Extract the [x, y] coordinate from the center of the cell holding the provided text.  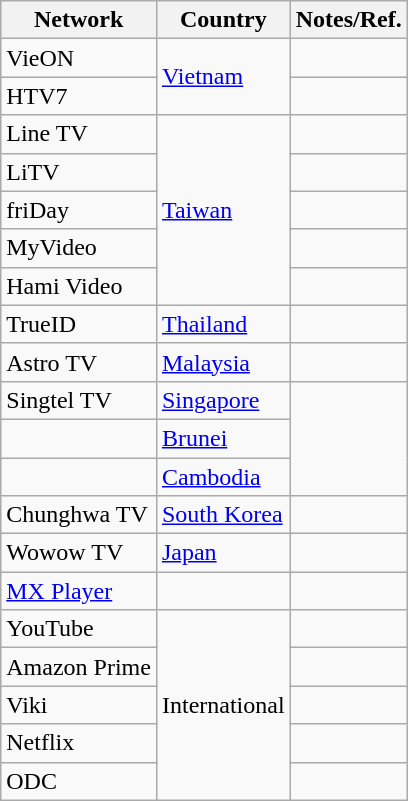
Japan [223, 553]
Brunei [223, 438]
Singapore [223, 400]
Line TV [79, 134]
friDay [79, 210]
Singtel TV [79, 400]
Country [223, 20]
Vietnam [223, 77]
Cambodia [223, 477]
Thailand [223, 324]
LiTV [79, 172]
HTV7 [79, 96]
South Korea [223, 515]
MX Player [79, 591]
TrueID [79, 324]
Network [79, 20]
MyVideo [79, 248]
YouTube [79, 629]
Malaysia [223, 362]
Chunghwa TV [79, 515]
Hami Video [79, 286]
Amazon Prime [79, 667]
Taiwan [223, 210]
ODC [79, 781]
Wowow TV [79, 553]
International [223, 705]
Netflix [79, 743]
VieON [79, 58]
Notes/Ref. [348, 20]
Viki [79, 705]
Astro TV [79, 362]
